For the text-containing cell, return its midpoint in (X, Y) coordinate format. 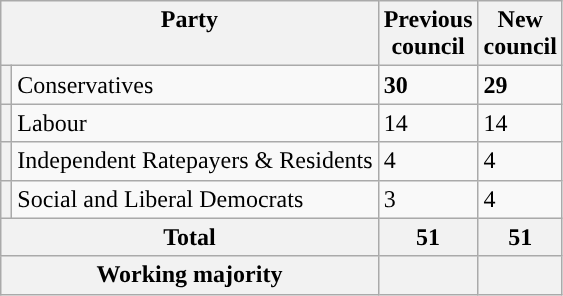
3 (428, 199)
Independent Ratepayers & Residents (195, 161)
Total (190, 237)
Working majority (190, 275)
30 (428, 85)
Social and Liberal Democrats (195, 199)
Labour (195, 123)
New council (520, 34)
Previous council (428, 34)
Party (190, 34)
29 (520, 85)
Conservatives (195, 85)
